Determine the (X, Y) coordinate at the center of the cell enclosing the given text.  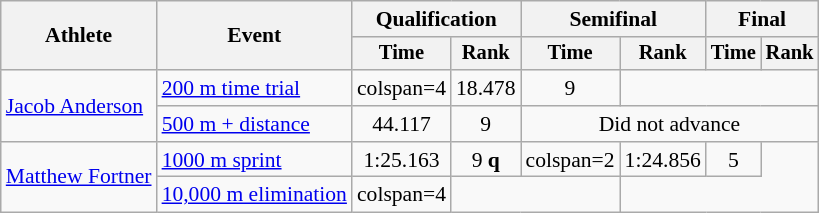
Matthew Fortner (79, 178)
1:24.856 (663, 160)
Event (254, 36)
500 m + distance (254, 124)
Qualification (436, 19)
Semifinal (612, 19)
5 (734, 160)
18.478 (486, 88)
Jacob Anderson (79, 106)
Final (762, 19)
1000 m sprint (254, 160)
44.117 (402, 124)
1:25.163 (402, 160)
200 m time trial (254, 88)
Did not advance (669, 124)
colspan=2 (570, 160)
9 q (486, 160)
Athlete (79, 36)
10,000 m elimination (254, 195)
